Return the (x, y) coordinate for the center point of the cell that contains the specified text.  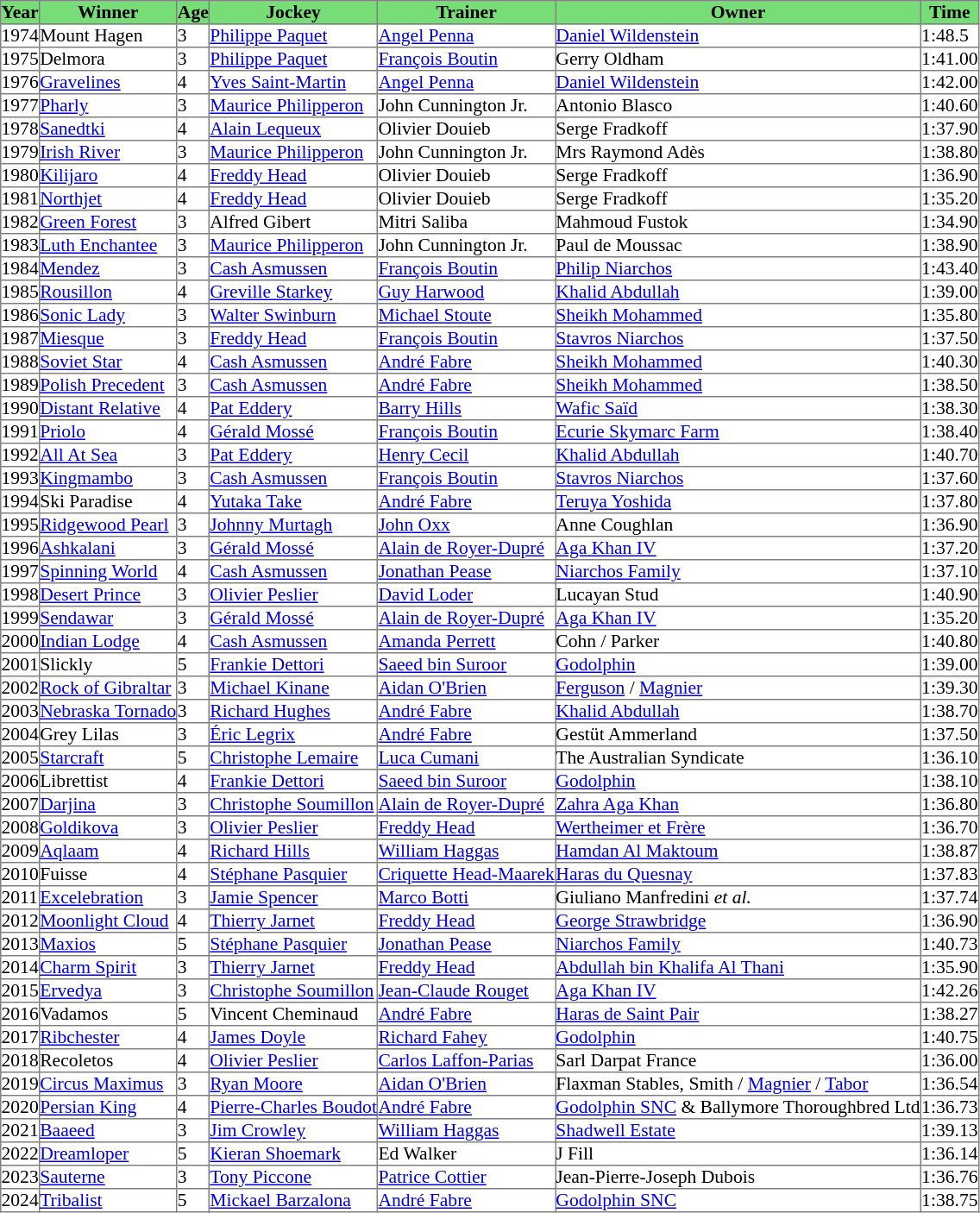
2019 (21, 1084)
Baaeed (108, 1130)
Carlos Laffon-Parias (467, 1061)
1:36.73 (949, 1108)
Godolphin SNC & Ballymore Thoroughbred Ltd (738, 1108)
2014 (21, 968)
Gestüt Ammerland (738, 735)
1:36.76 (949, 1177)
1:35.80 (949, 316)
Ashkalani (108, 549)
Michael Kinane (293, 688)
Mahmoud Fustok (738, 223)
2004 (21, 735)
2011 (21, 897)
1988 (21, 362)
J Fill (738, 1154)
1986 (21, 316)
Kingmambo (108, 478)
Greville Starkey (293, 292)
Recoletos (108, 1061)
Gravelines (108, 83)
1983 (21, 245)
2018 (21, 1061)
1987 (21, 338)
Jim Crowley (293, 1130)
1:37.60 (949, 478)
1975 (21, 59)
Alfred Gibert (293, 223)
1:39.13 (949, 1130)
Irish River (108, 152)
Delmora (108, 59)
Johnny Murtagh (293, 525)
2015 (21, 990)
2005 (21, 757)
1993 (21, 478)
1:38.10 (949, 782)
Mitri Saliba (467, 223)
1976 (21, 83)
Starcraft (108, 757)
1:38.40 (949, 431)
2000 (21, 642)
Pierre-Charles Boudot (293, 1108)
2012 (21, 921)
1:36.80 (949, 804)
Richard Fahey (467, 1037)
Time (949, 12)
Zahra Aga Khan (738, 804)
Teruya Yoshida (738, 502)
1:39.30 (949, 688)
Christophe Lemaire (293, 757)
Distant Relative (108, 409)
Guy Harwood (467, 292)
1980 (21, 176)
Mendez (108, 269)
2009 (21, 851)
1:41.00 (949, 59)
2002 (21, 688)
Dreamloper (108, 1154)
2017 (21, 1037)
1984 (21, 269)
The Australian Syndicate (738, 757)
1:40.73 (949, 944)
Kilijaro (108, 176)
2021 (21, 1130)
Sarl Darpat France (738, 1061)
1997 (21, 571)
1985 (21, 292)
Tony Piccone (293, 1177)
Green Forest (108, 223)
Owner (738, 12)
Sonic Lady (108, 316)
Wertheimer et Frère (738, 828)
Excelebration (108, 897)
Priolo (108, 431)
1:38.50 (949, 385)
Haras de Saint Pair (738, 1015)
Darjina (108, 804)
Yves Saint-Martin (293, 83)
Michael Stoute (467, 316)
1999 (21, 618)
1982 (21, 223)
2016 (21, 1015)
1:35.90 (949, 968)
1992 (21, 456)
1:38.90 (949, 245)
Soviet Star (108, 362)
2003 (21, 711)
Trainer (467, 12)
Walter Swinburn (293, 316)
Kieran Shoemark (293, 1154)
Fuisse (108, 875)
Maxios (108, 944)
Nebraska Tornado (108, 711)
2001 (21, 664)
Persian King (108, 1108)
Shadwell Estate (738, 1130)
Year (21, 12)
1998 (21, 595)
Cohn / Parker (738, 642)
Sauterne (108, 1177)
Librettist (108, 782)
Anne Coughlan (738, 525)
Barry Hills (467, 409)
1:40.70 (949, 456)
Spinning World (108, 571)
1:38.75 (949, 1201)
Rousillon (108, 292)
Pharly (108, 105)
Northjet (108, 198)
Richard Hills (293, 851)
Patrice Cottier (467, 1177)
1990 (21, 409)
1:36.00 (949, 1061)
Wafic Saïd (738, 409)
Vadamos (108, 1015)
1974 (21, 36)
2022 (21, 1154)
1:37.83 (949, 875)
Circus Maximus (108, 1084)
Ecurie Skymarc Farm (738, 431)
1:36.10 (949, 757)
Criquette Head-Maarek (467, 875)
1:37.80 (949, 502)
1:42.00 (949, 83)
1:34.90 (949, 223)
1:40.60 (949, 105)
Sendawar (108, 618)
Ryan Moore (293, 1084)
John Oxx (467, 525)
Paul de Moussac (738, 245)
Polish Precedent (108, 385)
Grey Lilas (108, 735)
1:38.30 (949, 409)
Flaxman Stables, Smith / Magnier / Tabor (738, 1084)
1:37.20 (949, 549)
Antonio Blasco (738, 105)
1:38.80 (949, 152)
Marco Botti (467, 897)
1:36.54 (949, 1084)
Desert Prince (108, 595)
Haras du Quesnay (738, 875)
2007 (21, 804)
Jamie Spencer (293, 897)
Vincent Cheminaud (293, 1015)
1:42.26 (949, 990)
Mount Hagen (108, 36)
Henry Cecil (467, 456)
Luca Cumani (467, 757)
1:38.27 (949, 1015)
Ferguson / Magnier (738, 688)
1977 (21, 105)
1:38.87 (949, 851)
James Doyle (293, 1037)
1981 (21, 198)
Slickly (108, 664)
Aqlaam (108, 851)
1:36.14 (949, 1154)
Éric Legrix (293, 735)
1978 (21, 129)
Indian Lodge (108, 642)
Jean-Pierre-Joseph Dubois (738, 1177)
Jean-Claude Rouget (467, 990)
2013 (21, 944)
1996 (21, 549)
1:43.40 (949, 269)
Ski Paradise (108, 502)
Hamdan Al Maktoum (738, 851)
Rock of Gibraltar (108, 688)
Sanedtki (108, 129)
2020 (21, 1108)
1:37.10 (949, 571)
Luth Enchantee (108, 245)
Alain Lequeux (293, 129)
Ervedya (108, 990)
1979 (21, 152)
Lucayan Stud (738, 595)
2006 (21, 782)
1:40.80 (949, 642)
1:40.90 (949, 595)
Philip Niarchos (738, 269)
Giuliano Manfredini et al. (738, 897)
2024 (21, 1201)
1991 (21, 431)
All At Sea (108, 456)
1:40.30 (949, 362)
2008 (21, 828)
Miesque (108, 338)
Jockey (293, 12)
Ed Walker (467, 1154)
Richard Hughes (293, 711)
Mrs Raymond Adès (738, 152)
1:48.5 (949, 36)
Moonlight Cloud (108, 921)
1989 (21, 385)
Age (193, 12)
1995 (21, 525)
2010 (21, 875)
Goldikova (108, 828)
Godolphin SNC (738, 1201)
1:37.90 (949, 129)
2023 (21, 1177)
1:37.74 (949, 897)
1:36.70 (949, 828)
Mickael Barzalona (293, 1201)
1:40.75 (949, 1037)
George Strawbridge (738, 921)
Yutaka Take (293, 502)
1994 (21, 502)
1:38.70 (949, 711)
Winner (108, 12)
Ridgewood Pearl (108, 525)
David Loder (467, 595)
Amanda Perrett (467, 642)
Charm Spirit (108, 968)
Abdullah bin Khalifa Al Thani (738, 968)
Ribchester (108, 1037)
Gerry Oldham (738, 59)
Tribalist (108, 1201)
